Output the (X, Y) coordinate of the center of the cell containing the given text.  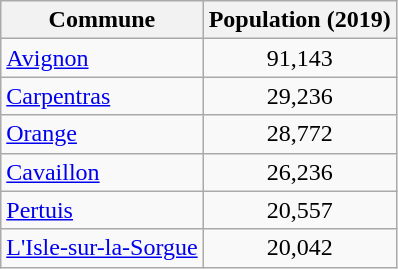
29,236 (300, 96)
26,236 (300, 172)
Avignon (102, 58)
Cavaillon (102, 172)
Carpentras (102, 96)
28,772 (300, 134)
Commune (102, 20)
Population (2019) (300, 20)
Orange (102, 134)
91,143 (300, 58)
20,557 (300, 210)
L'Isle-sur-la-Sorgue (102, 248)
20,042 (300, 248)
Pertuis (102, 210)
